For the text-containing cell, return its midpoint in (X, Y) coordinate format. 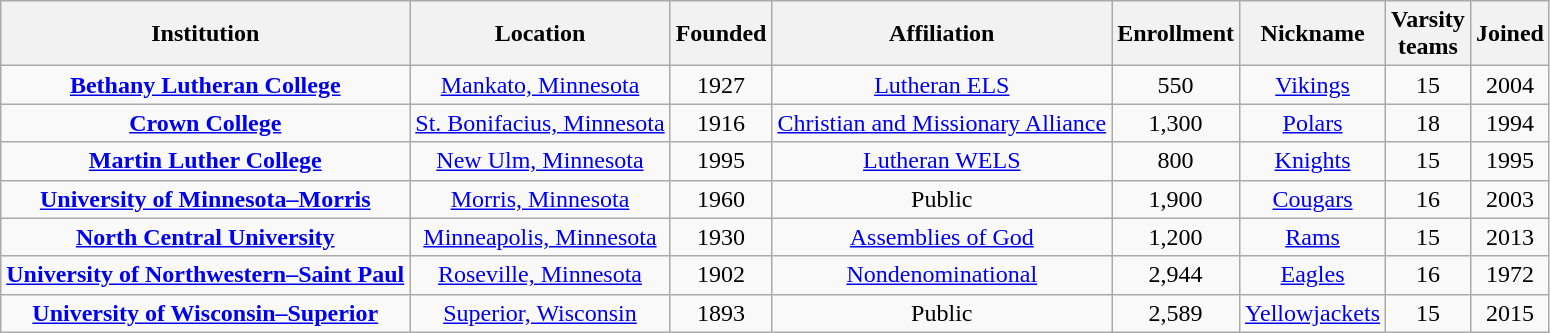
Location (540, 34)
18 (1428, 123)
St. Bonifacius, Minnesota (540, 123)
Lutheran WELS (942, 161)
Cougars (1313, 199)
Founded (721, 34)
Bethany Lutheran College (206, 85)
2004 (1510, 85)
800 (1176, 161)
Superior, Wisconsin (540, 313)
1902 (721, 275)
Christian and Missionary Alliance (942, 123)
Morris, Minnesota (540, 199)
Yellowjackets (1313, 313)
Enrollment (1176, 34)
North Central University (206, 237)
1893 (721, 313)
2,944 (1176, 275)
Affiliation (942, 34)
2,589 (1176, 313)
Nondenominational (942, 275)
Martin Luther College (206, 161)
Vikings (1313, 85)
Knights (1313, 161)
Rams (1313, 237)
University of Wisconsin–Superior (206, 313)
Minneapolis, Minnesota (540, 237)
Polars (1313, 123)
1,200 (1176, 237)
550 (1176, 85)
Joined (1510, 34)
New Ulm, Minnesota (540, 161)
Varsityteams (1428, 34)
Nickname (1313, 34)
Institution (206, 34)
1972 (1510, 275)
1930 (721, 237)
University of Northwestern–Saint Paul (206, 275)
1,900 (1176, 199)
1927 (721, 85)
Roseville, Minnesota (540, 275)
Assemblies of God (942, 237)
Crown College (206, 123)
Mankato, Minnesota (540, 85)
University of Minnesota–Morris (206, 199)
1916 (721, 123)
Eagles (1313, 275)
1994 (1510, 123)
1,300 (1176, 123)
2003 (1510, 199)
1960 (721, 199)
Lutheran ELS (942, 85)
2013 (1510, 237)
2015 (1510, 313)
